Determine the [X, Y] coordinate at the center of the cell enclosing the given text.  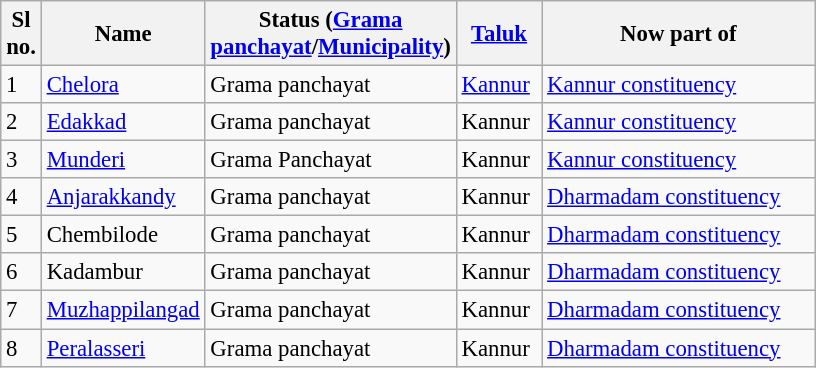
6 [22, 273]
Now part of [678, 34]
5 [22, 235]
8 [22, 348]
4 [22, 197]
Kadambur [123, 273]
Status (Grama panchayat/Municipality) [330, 34]
1 [22, 85]
Taluk [499, 34]
Edakkad [123, 122]
Sl no. [22, 34]
Peralasseri [123, 348]
2 [22, 122]
Munderi [123, 160]
Name [123, 34]
Grama Panchayat [330, 160]
Chelora [123, 85]
Chembilode [123, 235]
Muzhappilangad [123, 310]
Anjarakkandy [123, 197]
7 [22, 310]
3 [22, 160]
